From the cell containing the given text, extract its center point as (X, Y) coordinate. 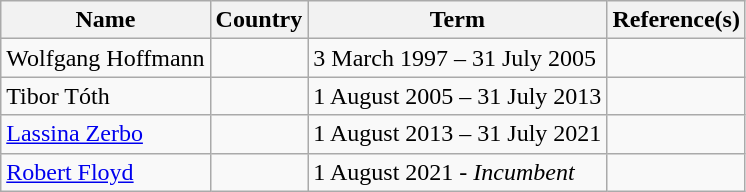
1 August 2005 – 31 July 2013 (458, 96)
Robert Floyd (106, 172)
Wolfgang Hoffmann (106, 58)
Lassina Zerbo (106, 134)
Name (106, 20)
Reference(s) (676, 20)
Country (259, 20)
3 March 1997 – 31 July 2005 (458, 58)
1 August 2021 - Incumbent (458, 172)
1 August 2013 – 31 July 2021 (458, 134)
Tibor Tóth (106, 96)
Term (458, 20)
